Find where the given text appears and provide that cell's center as (x, y) coordinate. 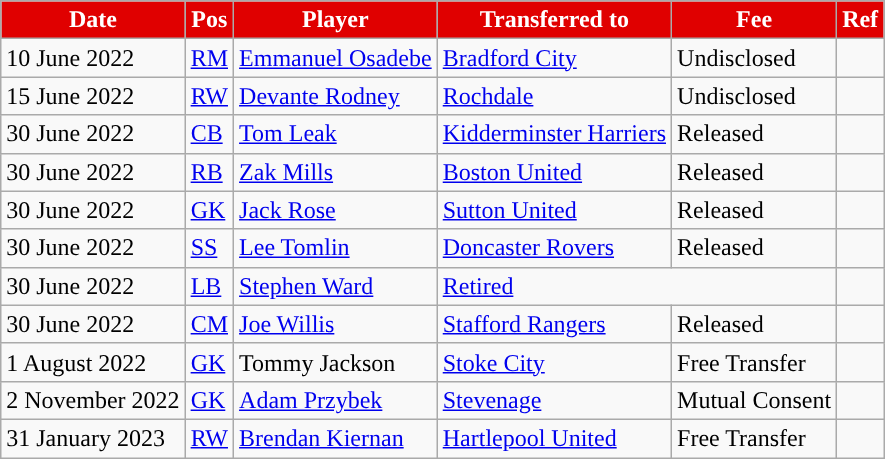
Kidderminster Harriers (554, 134)
SS (209, 248)
Ref (860, 20)
Rochdale (554, 96)
Hartlepool United (554, 438)
15 June 2022 (93, 96)
2 November 2022 (93, 400)
Tommy Jackson (336, 362)
Bradford City (554, 58)
Tom Leak (336, 134)
Stephen Ward (336, 286)
Stevenage (554, 400)
10 June 2022 (93, 58)
Stafford Rangers (554, 324)
Sutton United (554, 210)
Transferred to (554, 20)
CM (209, 324)
LB (209, 286)
Lee Tomlin (336, 248)
Jack Rose (336, 210)
RB (209, 172)
Mutual Consent (754, 400)
Stoke City (554, 362)
Zak Mills (336, 172)
Doncaster Rovers (554, 248)
Boston United (554, 172)
Player (336, 20)
Fee (754, 20)
Devante Rodney (336, 96)
Pos (209, 20)
RM (209, 58)
Joe Willis (336, 324)
1 August 2022 (93, 362)
31 January 2023 (93, 438)
Brendan Kiernan (336, 438)
Retired (636, 286)
CB (209, 134)
Emmanuel Osadebe (336, 58)
Adam Przybek (336, 400)
Date (93, 20)
